Capture the cell that displays the provided text and extract its [X, Y] central coordinate. 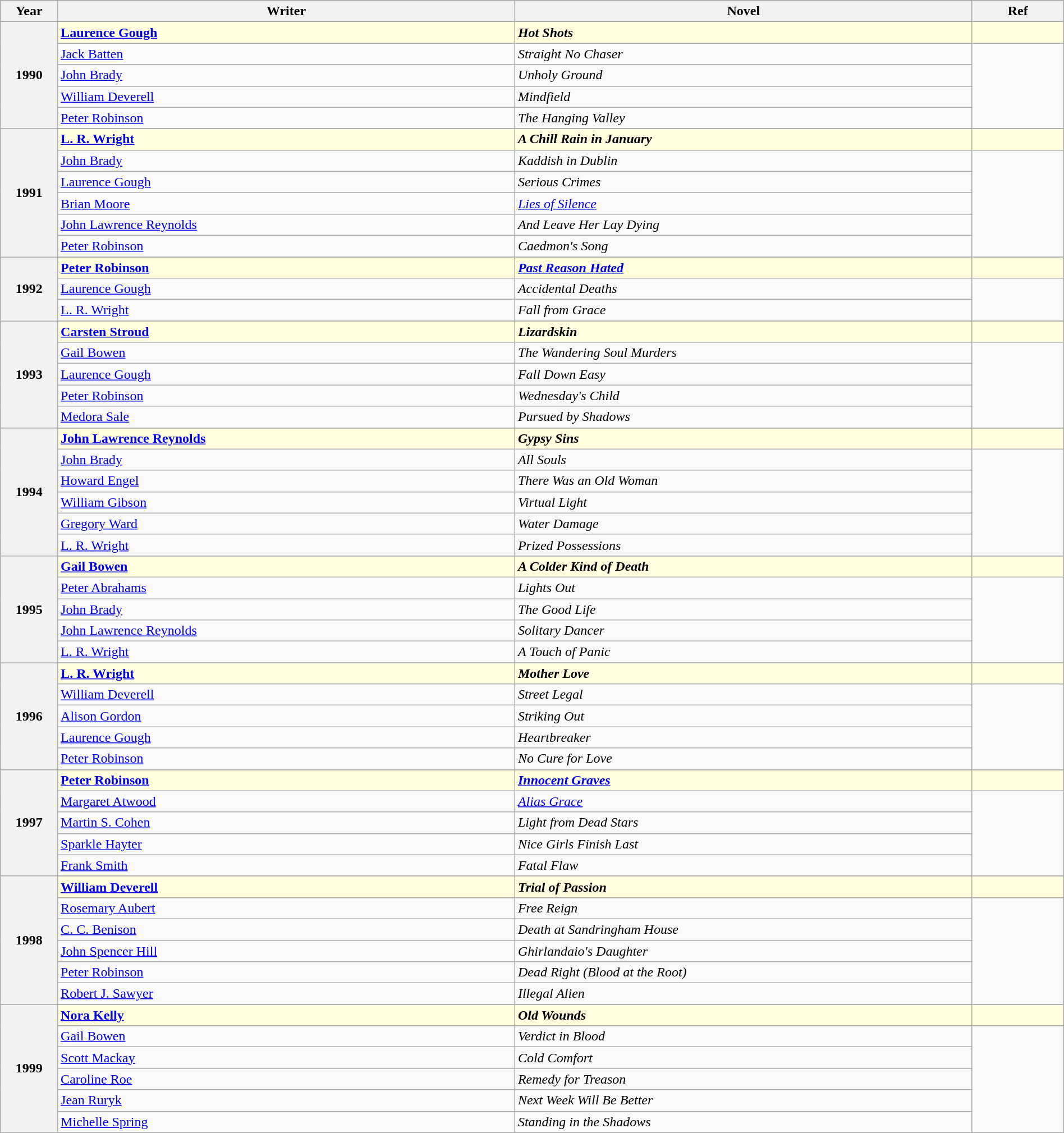
Virtual Light [743, 502]
John Spencer Hill [286, 951]
Martin S. Cohen [286, 823]
Water Damage [743, 524]
1999 [29, 1068]
Old Wounds [743, 1015]
1995 [29, 609]
Medora Sale [286, 417]
Nora Kelly [286, 1015]
Hot Shots [743, 33]
Rosemary Aubert [286, 908]
Next Week Will Be Better [743, 1100]
A Colder Kind of Death [743, 566]
Straight No Chaser [743, 54]
Unholy Ground [743, 75]
Nice Girls Finish Last [743, 844]
1996 [29, 716]
Dead Right (Blood at the Root) [743, 973]
Lights Out [743, 588]
Pursued by Shadows [743, 417]
Fall from Grace [743, 310]
A Chill Rain in January [743, 139]
Writer [286, 11]
Lizardskin [743, 332]
Gregory Ward [286, 524]
Fall Down Easy [743, 374]
Scott Mackay [286, 1058]
There Was an Old Woman [743, 481]
Verdict in Blood [743, 1036]
Death at Sandringham House [743, 929]
Prized Possessions [743, 545]
Standing in the Shadows [743, 1122]
1994 [29, 492]
C. C. Benison [286, 929]
Alias Grace [743, 801]
1998 [29, 940]
1992 [29, 289]
1997 [29, 823]
Serious Crimes [743, 182]
Robert J. Sawyer [286, 994]
Ref [1018, 11]
William Gibson [286, 502]
All Souls [743, 460]
Free Reign [743, 908]
Wednesday's Child [743, 396]
Remedy for Treason [743, 1079]
1990 [29, 75]
Frank Smith [286, 865]
Mindfield [743, 97]
Striking Out [743, 716]
The Wandering Soul Murders [743, 353]
Carsten Stroud [286, 332]
Cold Comfort [743, 1058]
Peter Abrahams [286, 588]
Caroline Roe [286, 1079]
Michelle Spring [286, 1122]
Jean Ruryk [286, 1100]
Jack Batten [286, 54]
A Touch of Panic [743, 652]
Gypsy Sins [743, 438]
1991 [29, 192]
Mother Love [743, 673]
Street Legal [743, 695]
Alison Gordon [286, 716]
Solitary Dancer [743, 631]
No Cure for Love [743, 759]
Novel [743, 11]
Past Reason Hated [743, 268]
Howard Engel [286, 481]
Margaret Atwood [286, 801]
Trial of Passion [743, 887]
Accidental Deaths [743, 289]
Kaddish in Dublin [743, 160]
And Leave Her Lay Dying [743, 224]
Sparkle Hayter [286, 844]
1993 [29, 374]
Lies of Silence [743, 203]
Heartbreaker [743, 737]
Caedmon's Song [743, 246]
The Hanging Valley [743, 118]
Innocent Graves [743, 780]
Light from Dead Stars [743, 823]
Brian Moore [286, 203]
Ghirlandaio's Daughter [743, 951]
Illegal Alien [743, 994]
The Good Life [743, 609]
Fatal Flaw [743, 865]
Year [29, 11]
